For the text-containing cell, return its midpoint in [X, Y] coordinate format. 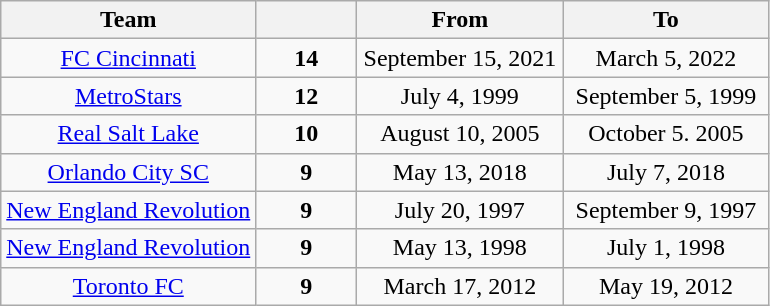
March 5, 2022 [666, 58]
MetroStars [128, 96]
10 [306, 134]
July 7, 2018 [666, 172]
12 [306, 96]
To [666, 20]
August 10, 2005 [460, 134]
FC Cincinnati [128, 58]
September 9, 1997 [666, 210]
14 [306, 58]
July 4, 1999 [460, 96]
Team [128, 20]
October 5. 2005 [666, 134]
May 13, 2018 [460, 172]
May 13, 1998 [460, 248]
July 1, 1998 [666, 248]
July 20, 1997 [460, 210]
Real Salt Lake [128, 134]
September 15, 2021 [460, 58]
Orlando City SC [128, 172]
Toronto FC [128, 286]
March 17, 2012 [460, 286]
From [460, 20]
September 5, 1999 [666, 96]
May 19, 2012 [666, 286]
